Provide the [X, Y] coordinate of the cell's center where the given text is located.  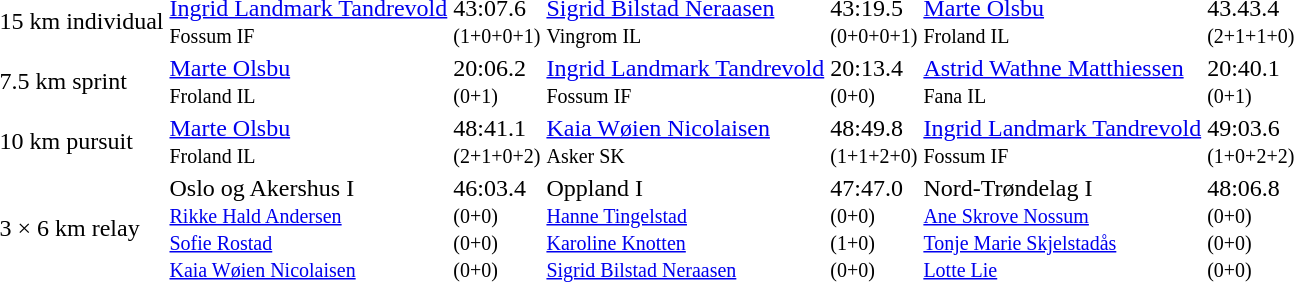
20:13.4(0+0) [874, 82]
Astrid Wathne MatthiessenFana IL [1062, 82]
20:06.2(0+1) [497, 82]
Kaia Wøien NicolaisenAsker SK [686, 142]
48:41.1(2+1+0+2) [497, 142]
48:49.8(1+1+2+0) [874, 142]
